Capture the cell that displays the provided text and extract its (X, Y) central coordinate. 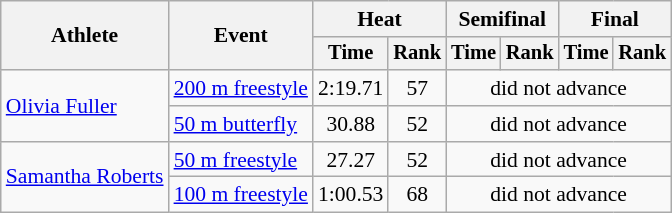
1:00.53 (350, 195)
30.88 (350, 124)
Athlete (85, 36)
200 m freestyle (241, 88)
Olivia Fuller (85, 106)
100 m freestyle (241, 195)
27.27 (350, 160)
50 m freestyle (241, 160)
50 m butterfly (241, 124)
Semifinal (502, 19)
57 (417, 88)
Final (615, 19)
Samantha Roberts (85, 178)
2:19.71 (350, 88)
Event (241, 36)
68 (417, 195)
Heat (380, 19)
